Determine the [x, y] coordinate at the center of the cell enclosing the given text.  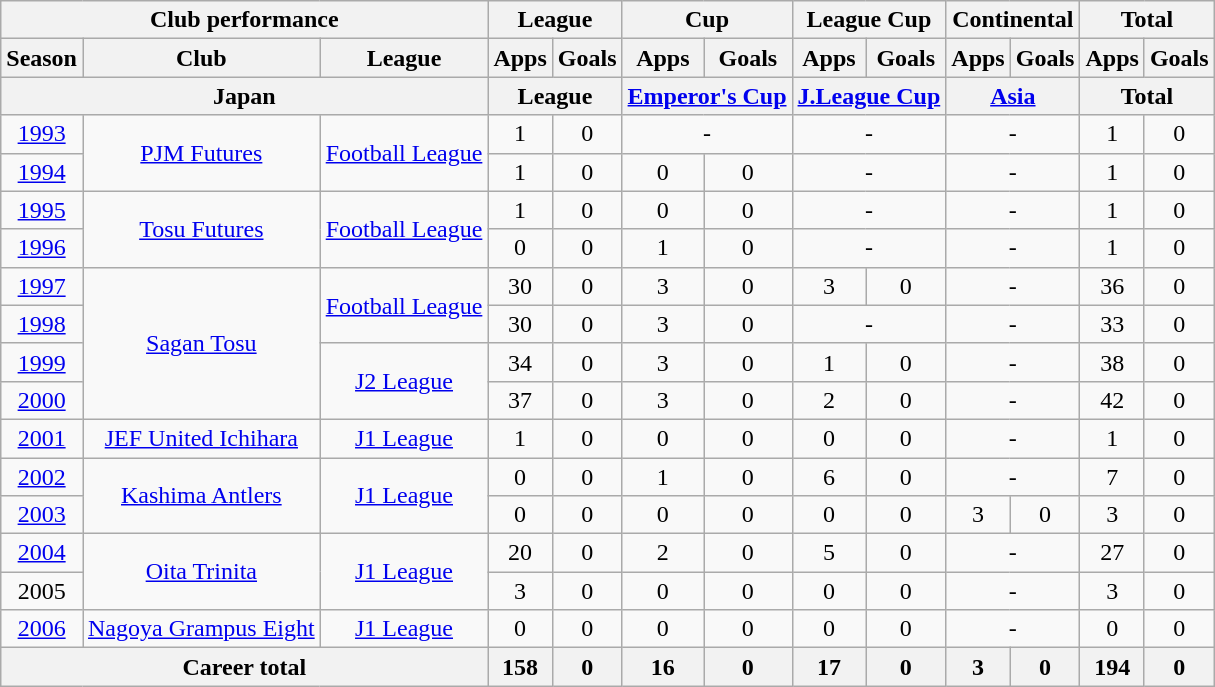
1998 [42, 324]
158 [520, 667]
Club [201, 58]
Japan [244, 96]
2004 [42, 553]
6 [829, 477]
1995 [42, 210]
Continental [1013, 20]
38 [1112, 362]
Nagoya Grampus Eight [201, 629]
1997 [42, 286]
2000 [42, 400]
36 [1112, 286]
37 [520, 400]
J.League Cup [869, 96]
2006 [42, 629]
Kashima Antlers [201, 496]
Club performance [244, 20]
33 [1112, 324]
Sagan Tosu [201, 343]
1994 [42, 172]
20 [520, 553]
7 [1112, 477]
2001 [42, 438]
Oita Trinita [201, 572]
Cup [707, 20]
JEF United Ichihara [201, 438]
5 [829, 553]
Season [42, 58]
27 [1112, 553]
16 [663, 667]
Tosu Futures [201, 229]
Emperor's Cup [707, 96]
Asia [1013, 96]
PJM Futures [201, 153]
1999 [42, 362]
17 [829, 667]
2005 [42, 591]
42 [1112, 400]
34 [520, 362]
1996 [42, 248]
194 [1112, 667]
2003 [42, 515]
1993 [42, 134]
Career total [244, 667]
2002 [42, 477]
J2 League [404, 381]
League Cup [869, 20]
